Search for the cell housing the specified text and yield its (X, Y) center coordinate. 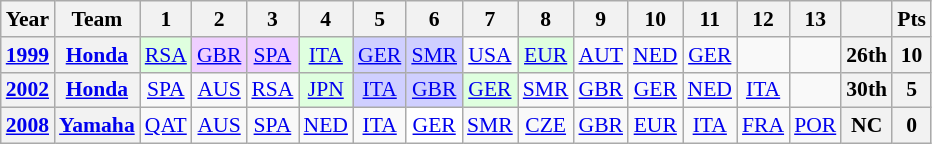
26th (866, 55)
JPN (325, 90)
0 (912, 126)
2 (220, 19)
QAT (166, 126)
1999 (28, 55)
USA (490, 55)
NC (866, 126)
2008 (28, 126)
8 (546, 19)
9 (602, 19)
CZE (546, 126)
Team (97, 19)
13 (815, 19)
POR (815, 126)
6 (434, 19)
12 (763, 19)
FRA (763, 126)
Pts (912, 19)
30th (866, 90)
3 (272, 19)
Yamaha (97, 126)
11 (710, 19)
AUT (602, 55)
1 (166, 19)
4 (325, 19)
7 (490, 19)
Year (28, 19)
2002 (28, 90)
